Extract the (X, Y) coordinate from the center of the cell holding the provided text.  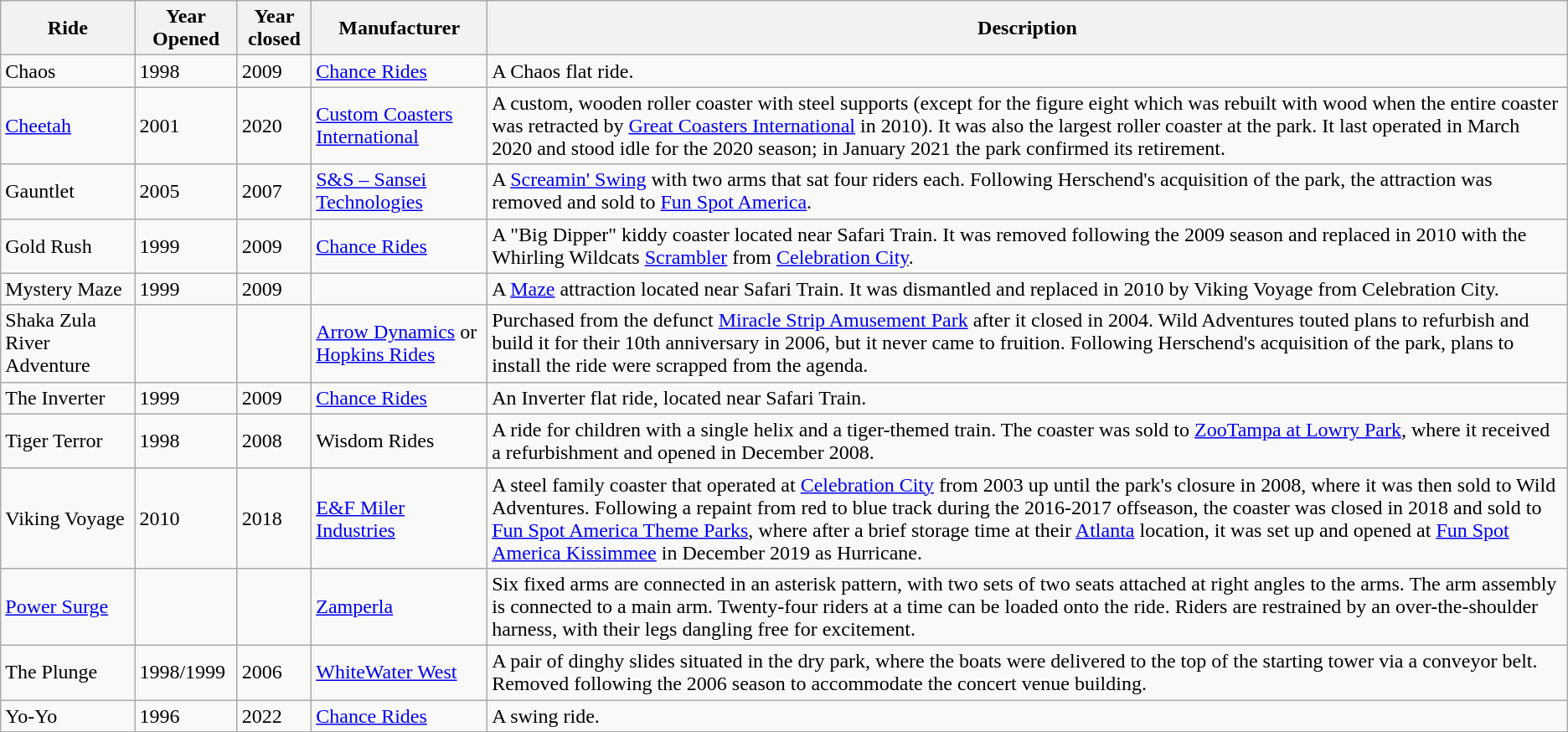
Tiger Terror (68, 441)
Viking Voyage (68, 518)
WhiteWater West (400, 672)
Chaos (68, 71)
Ride (68, 28)
E&F Miler Industries (400, 518)
Shaka Zula River Adventure (68, 343)
2018 (275, 518)
The Inverter (68, 398)
2006 (275, 672)
2010 (186, 518)
Year Opened (186, 28)
A Chaos flat ride. (1028, 71)
1998/1999 (186, 672)
Year closed (275, 28)
1996 (186, 716)
Zamperla (400, 606)
2001 (186, 126)
An Inverter flat ride, located near Safari Train. (1028, 398)
Gauntlet (68, 191)
2007 (275, 191)
Custom Coasters International (400, 126)
2020 (275, 126)
S&S – Sansei Technologies (400, 191)
The Plunge (68, 672)
Manufacturer (400, 28)
A Maze attraction located near Safari Train. It was dismantled and replaced in 2010 by Viking Voyage from Celebration City. (1028, 289)
Wisdom Rides (400, 441)
Gold Rush (68, 246)
2005 (186, 191)
A swing ride. (1028, 716)
2008 (275, 441)
2022 (275, 716)
Yo-Yo (68, 716)
Power Surge (68, 606)
Mystery Maze (68, 289)
Cheetah (68, 126)
Arrow Dynamics or Hopkins Rides (400, 343)
Description (1028, 28)
